Search for the cell housing the specified text and yield its (X, Y) center coordinate. 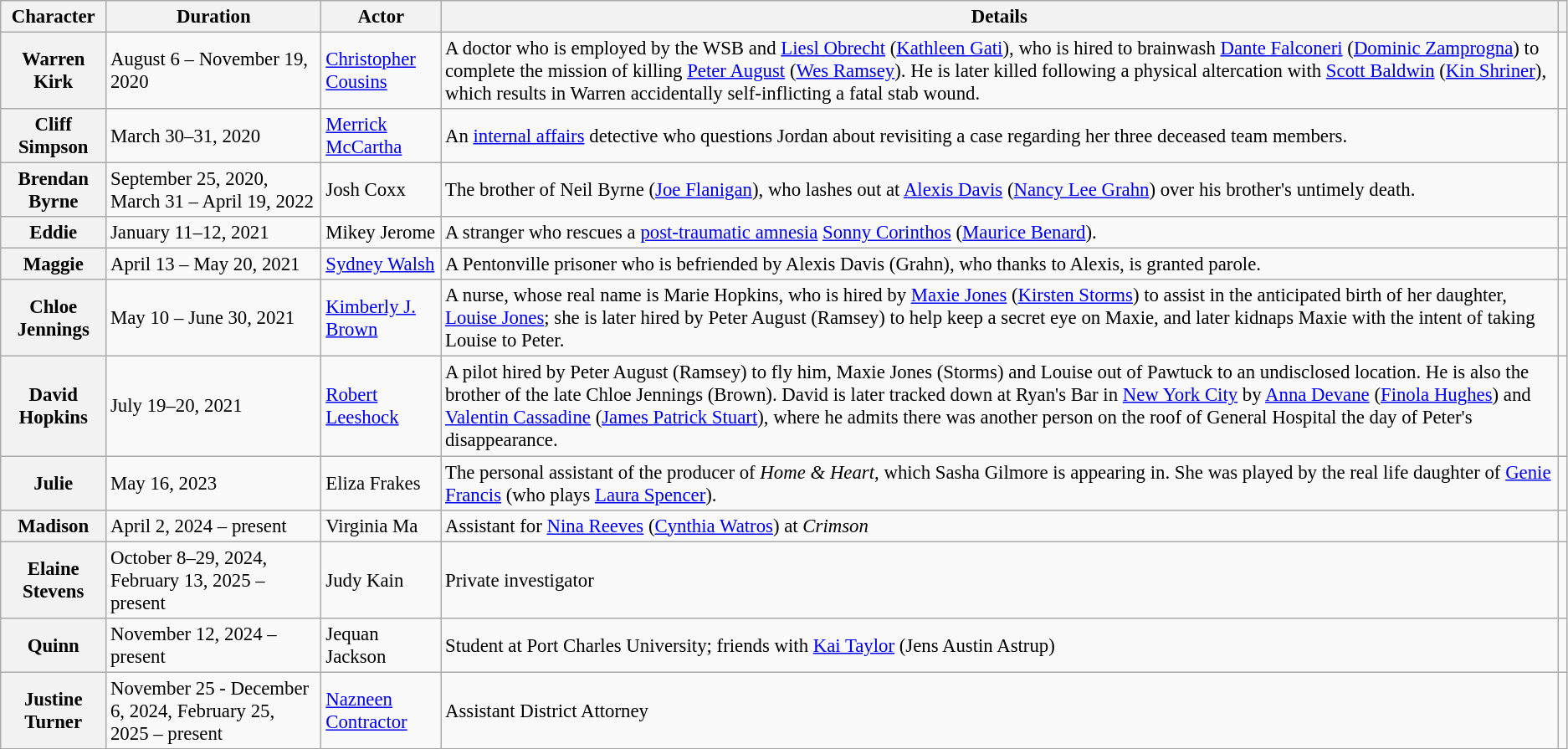
Virginia Ma (382, 526)
Private investigator (999, 580)
May 16, 2023 (214, 484)
September 25, 2020, March 31 – April 19, 2022 (214, 191)
Madison (54, 526)
November 12, 2024 – present (214, 644)
Maggie (54, 264)
Chloe Jennings (54, 318)
Character (54, 17)
Sydney Walsh (382, 264)
Eliza Frakes (382, 484)
Jequan Jackson (382, 644)
An internal affairs detective who questions Jordan about revisiting a case regarding her three deceased team members. (999, 136)
David Hopkins (54, 407)
Details (999, 17)
April 2, 2024 – present (214, 526)
Judy Kain (382, 580)
Duration (214, 17)
March 30–31, 2020 (214, 136)
July 19–20, 2021 (214, 407)
Merrick McCartha (382, 136)
Assistant for Nina Reeves (Cynthia Watros) at Crimson (999, 526)
The brother of Neil Byrne (Joe Flanigan), who lashes out at Alexis Davis (Nancy Lee Grahn) over his brother's untimely death. (999, 191)
Nazneen Contractor (382, 711)
A Pentonville prisoner who is befriended by Alexis Davis (Grahn), who thanks to Alexis, is granted parole. (999, 264)
Eddie (54, 233)
Student at Port Charles University; friends with Kai Taylor (Jens Austin Astrup) (999, 644)
Christopher Cousins (382, 71)
Elaine Stevens (54, 580)
Kimberly J. Brown (382, 318)
Robert Leeshock (382, 407)
Justine Turner (54, 711)
A stranger who rescues a post-traumatic amnesia Sonny Corinthos (Maurice Benard). (999, 233)
Josh Coxx (382, 191)
Actor (382, 17)
Brendan Byrne (54, 191)
Warren Kirk (54, 71)
Quinn (54, 644)
Assistant District Attorney (999, 711)
August 6 – November 19, 2020 (214, 71)
November 25 - December 6, 2024, February 25, 2025 – present (214, 711)
Cliff Simpson (54, 136)
May 10 – June 30, 2021 (214, 318)
Mikey Jerome (382, 233)
October 8–29, 2024, February 13, 2025 – present (214, 580)
April 13 – May 20, 2021 (214, 264)
Julie (54, 484)
January 11–12, 2021 (214, 233)
